Return (X, Y) of the center of cell containing provided text 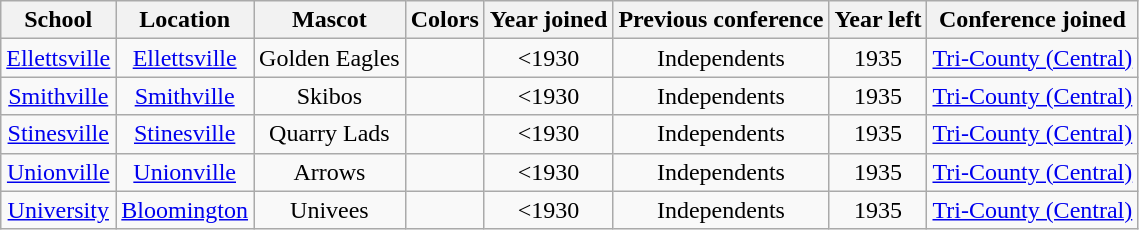
Arrows (330, 172)
Conference joined (1032, 20)
Year left (878, 20)
Location (185, 20)
Previous conference (721, 20)
Year joined (548, 20)
Bloomington (185, 210)
Skibos (330, 96)
Golden Eagles (330, 58)
Univees (330, 210)
School (58, 20)
Mascot (330, 20)
Quarry Lads (330, 134)
Colors (444, 20)
University (58, 210)
